Return (x, y) of the center of cell containing provided text 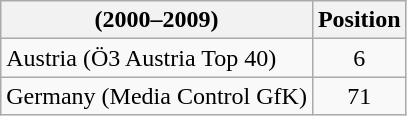
71 (359, 96)
Position (359, 20)
Germany (Media Control GfK) (157, 96)
Austria (Ö3 Austria Top 40) (157, 58)
(2000–2009) (157, 20)
6 (359, 58)
